From the cell containing the given text, extract its center point as [x, y] coordinate. 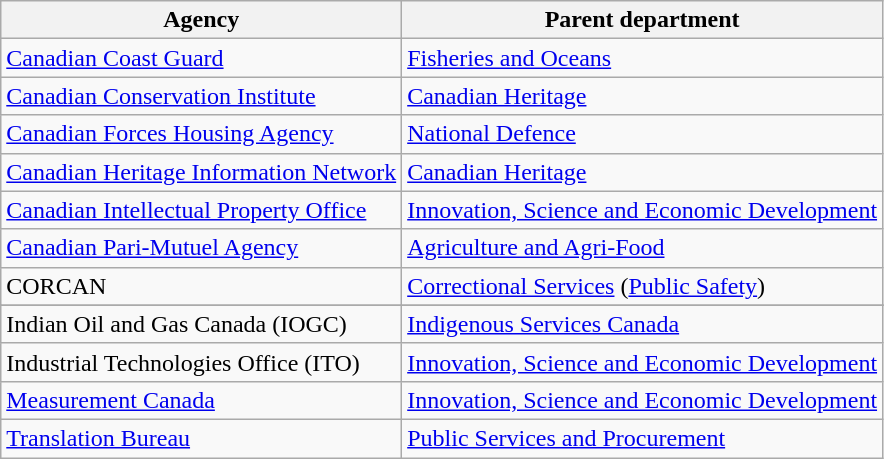
Industrial Technologies Office (ITO) [202, 362]
Canadian Coast Guard [202, 58]
Canadian Intellectual Property Office [202, 210]
Canadian Pari-Mutuel Agency [202, 248]
Agriculture and Agri-Food [642, 248]
Translation Bureau [202, 438]
Indigenous Services Canada [642, 324]
Canadian Conservation Institute [202, 96]
Public Services and Procurement [642, 438]
Parent department [642, 20]
CORCAN [202, 286]
Indian Oil and Gas Canada (IOGC) [202, 324]
Correctional Services (Public Safety) [642, 286]
Fisheries and Oceans [642, 58]
Canadian Heritage Information Network [202, 172]
National Defence [642, 134]
Canadian Forces Housing Agency [202, 134]
Agency [202, 20]
Measurement Canada [202, 400]
